Detect which cell encompasses the target text, then output its (X, Y) center coordinate. 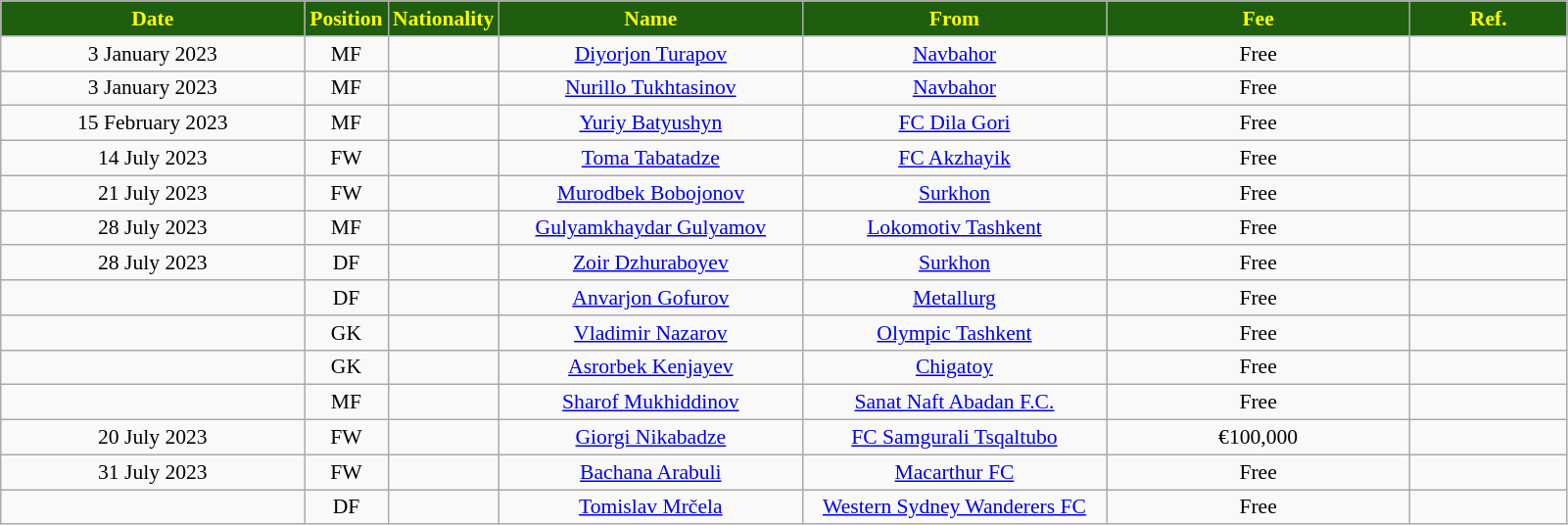
Position (347, 19)
FC Dila Gori (954, 123)
Macarthur FC (954, 472)
14 July 2023 (153, 159)
Date (153, 19)
Bachana Arabuli (650, 472)
Diyorjon Turapov (650, 54)
From (954, 19)
Nurillo Tukhtasinov (650, 88)
21 July 2023 (153, 193)
Nationality (443, 19)
Murodbek Bobojonov (650, 193)
Lokomotiv Tashkent (954, 228)
Gulyamkhaydar Gulyamov (650, 228)
20 July 2023 (153, 438)
Ref. (1489, 19)
Metallurg (954, 298)
Zoir Dzhuraboyev (650, 263)
Anvarjon Gofurov (650, 298)
Western Sydney Wanderers FC (954, 507)
Toma Tabatadze (650, 159)
Sanat Naft Abadan F.C. (954, 403)
15 February 2023 (153, 123)
FC Samgurali Tsqaltubo (954, 438)
€100,000 (1259, 438)
Tomislav Mrčela (650, 507)
Fee (1259, 19)
Sharof Mukhiddinov (650, 403)
31 July 2023 (153, 472)
Name (650, 19)
FC Akzhayik (954, 159)
Chigatoy (954, 367)
Asrorbek Kenjayev (650, 367)
Yuriy Batyushyn (650, 123)
Vladimir Nazarov (650, 333)
Olympic Tashkent (954, 333)
Giorgi Nikabadze (650, 438)
